For the text-containing cell, return its midpoint in [x, y] coordinate format. 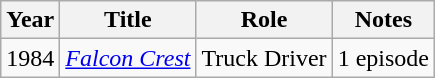
1984 [30, 58]
Notes [383, 20]
Year [30, 20]
Title [128, 20]
Truck Driver [264, 58]
Role [264, 20]
1 episode [383, 58]
Falcon Crest [128, 58]
